Locate the cell with the specified text and output its [X, Y] center coordinate. 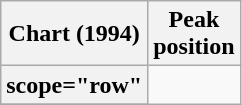
scope="row" [74, 85]
Peakposition [194, 34]
Chart (1994) [74, 34]
